Detect which cell encompasses the target text, then output its [x, y] center coordinate. 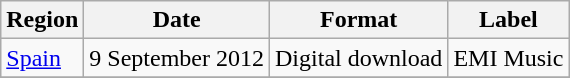
Digital download [359, 58]
Spain [42, 58]
9 September 2012 [177, 58]
Region [42, 20]
Format [359, 20]
Date [177, 20]
Label [508, 20]
EMI Music [508, 58]
